Scan for the cell matching the given text and deliver its (X, Y) coordinate at center. 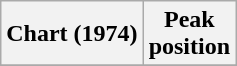
Peakposition (189, 34)
Chart (1974) (72, 34)
